From the cell containing the given text, extract its center point as (x, y) coordinate. 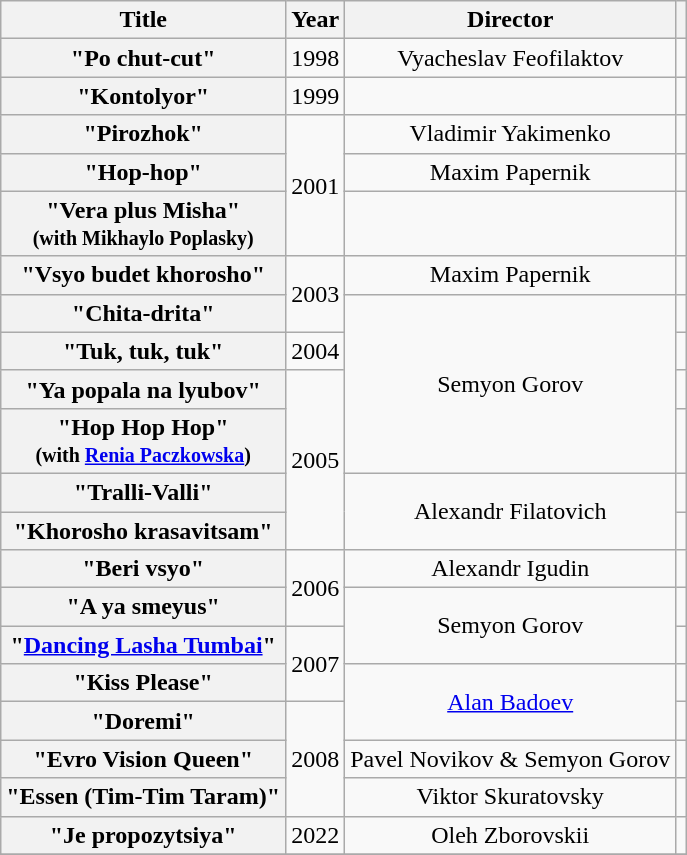
"Ya popala na lyubov" (144, 389)
"Vera plus Misha" (with Mikhaylo Poplasky) (144, 224)
"Evro Vision Queen" (144, 759)
"Tuk, tuk, tuk" (144, 351)
"Hop Hop Hop" (with Renia Paczkowska) (144, 440)
2022 (316, 835)
"Je propozytsiya" (144, 835)
Alexandr Igudin (510, 569)
"Dancing Lasha Tumbai" (144, 645)
Year (316, 20)
2005 (316, 460)
1998 (316, 58)
Viktor Skuratovsky (510, 797)
"Hop-hop" (144, 172)
"Khorosho krasavitsam" (144, 531)
1999 (316, 96)
Alan Badoev (510, 702)
"Vsyo budet khorosho" (144, 275)
"Chita-drita" (144, 313)
Vladimir Yakimenko (510, 134)
Title (144, 20)
Pavel Novikov & Semyon Gorov (510, 759)
2008 (316, 759)
"Pirozhok" (144, 134)
Director (510, 20)
Oleh Zborovskii (510, 835)
2006 (316, 588)
"Po chut-cut" (144, 58)
"A ya smeyus" (144, 607)
2004 (316, 351)
"Kontolyor" (144, 96)
"Essen (Tim-Tim Taram)" (144, 797)
"Tralli-Valli" (144, 492)
2007 (316, 664)
2001 (316, 186)
Alexandr Filatovich (510, 511)
Vyacheslav Feofilaktov (510, 58)
"Beri vsyo" (144, 569)
"Doremi" (144, 721)
2003 (316, 294)
"Кiss Please" (144, 683)
